Return [x, y] of the center of cell containing provided text 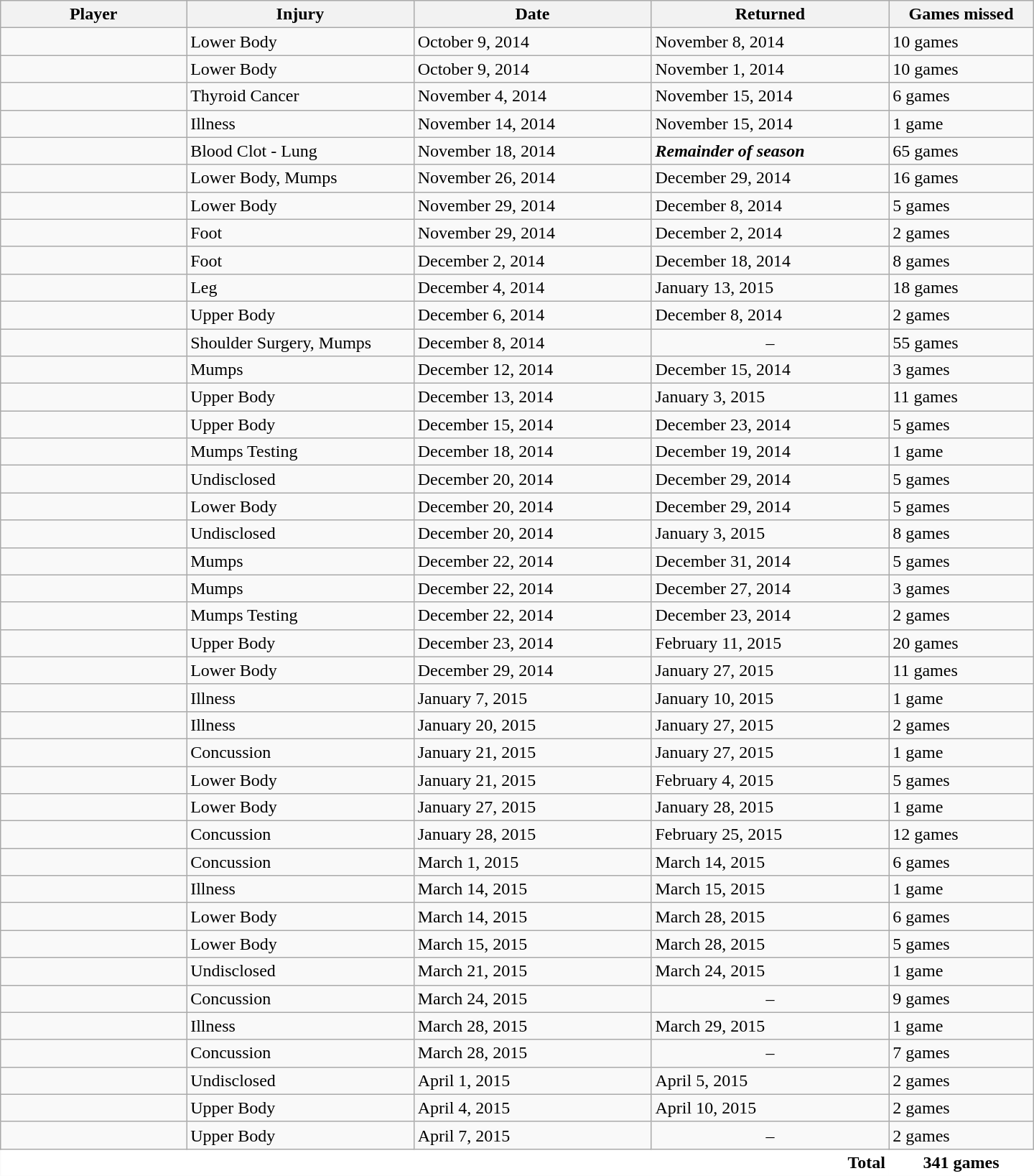
65 games [961, 151]
November 18, 2014 [533, 151]
18 games [961, 287]
December 31, 2014 [770, 561]
55 games [961, 343]
February 11, 2015 [770, 643]
December 19, 2014 [770, 452]
December 6, 2014 [533, 315]
Games missed [961, 14]
Leg [300, 287]
Lower Body, Mumps [300, 178]
April 5, 2015 [770, 1080]
February 25, 2015 [770, 835]
Date [533, 14]
April 7, 2015 [533, 1135]
November 1, 2014 [770, 69]
Total [445, 1162]
Thyroid Cancer [300, 96]
Blood Clot - Lung [300, 151]
January 7, 2015 [533, 698]
7 games [961, 1053]
12 games [961, 835]
January 10, 2015 [770, 698]
Shoulder Surgery, Mumps [300, 343]
February 4, 2015 [770, 779]
December 13, 2014 [533, 397]
341 games [961, 1162]
March 21, 2015 [533, 971]
November 26, 2014 [533, 178]
January 13, 2015 [770, 287]
December 27, 2014 [770, 588]
December 12, 2014 [533, 370]
January 20, 2015 [533, 725]
December 4, 2014 [533, 287]
16 games [961, 178]
November 4, 2014 [533, 96]
November 14, 2014 [533, 124]
March 1, 2015 [533, 862]
April 4, 2015 [533, 1108]
Player [93, 14]
9 games [961, 999]
April 10, 2015 [770, 1108]
20 games [961, 643]
Remainder of season [770, 151]
April 1, 2015 [533, 1080]
November 8, 2014 [770, 42]
March 29, 2015 [770, 1026]
Injury [300, 14]
Returned [770, 14]
